Pinpoint the cell where the given text exists, returning its [x, y] midpoint coordinate. 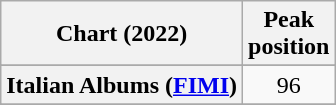
Peakposition [289, 34]
Italian Albums (FIMI) [122, 85]
96 [289, 85]
Chart (2022) [122, 34]
